Return the [X, Y] coordinate for the center point of the cell that contains the specified text.  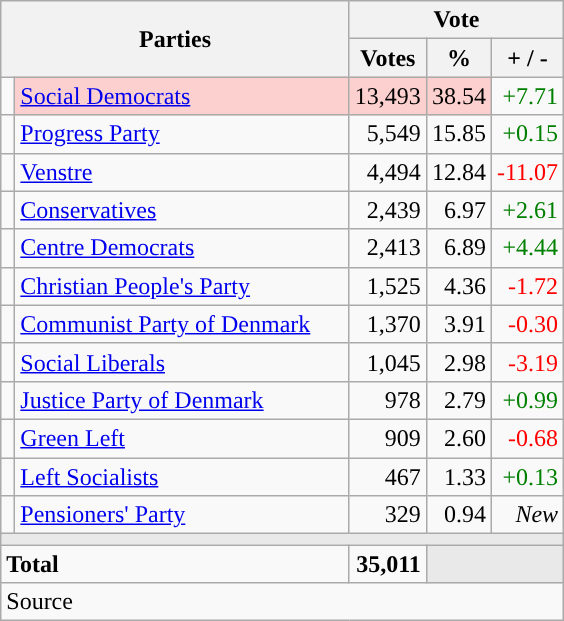
+0.15 [527, 134]
0.94 [458, 515]
3.91 [458, 324]
Total [176, 564]
+0.13 [527, 477]
+2.61 [527, 210]
12.84 [458, 172]
467 [388, 477]
Parties [176, 39]
Communist Party of Denmark [182, 324]
Progress Party [182, 134]
Source [282, 602]
Social Democrats [182, 96]
38.54 [458, 96]
2.79 [458, 400]
329 [388, 515]
Votes [388, 58]
Left Socialists [182, 477]
2.60 [458, 438]
Christian People's Party [182, 286]
New [527, 515]
2.98 [458, 362]
1.33 [458, 477]
-1.72 [527, 286]
-0.30 [527, 324]
Conservatives [182, 210]
13,493 [388, 96]
2,413 [388, 248]
2,439 [388, 210]
-11.07 [527, 172]
Social Liberals [182, 362]
1,525 [388, 286]
Pensioners' Party [182, 515]
35,011 [388, 564]
6.97 [458, 210]
Green Left [182, 438]
+7.71 [527, 96]
+0.99 [527, 400]
Centre Democrats [182, 248]
Justice Party of Denmark [182, 400]
Vote [456, 20]
-0.68 [527, 438]
4,494 [388, 172]
4.36 [458, 286]
6.89 [458, 248]
-3.19 [527, 362]
+4.44 [527, 248]
Venstre [182, 172]
+ / - [527, 58]
5,549 [388, 134]
% [458, 58]
1,370 [388, 324]
978 [388, 400]
15.85 [458, 134]
909 [388, 438]
1,045 [388, 362]
